For the text-containing cell, return its midpoint in [x, y] coordinate format. 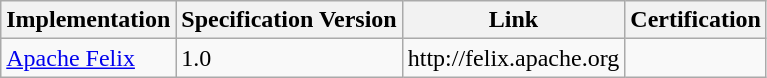
1.0 [289, 58]
Specification Version [289, 20]
Apache Felix [88, 58]
Implementation [88, 20]
Certification [696, 20]
Link [514, 20]
http://felix.apache.org [514, 58]
